Scan for the cell matching the given text and deliver its (X, Y) coordinate at center. 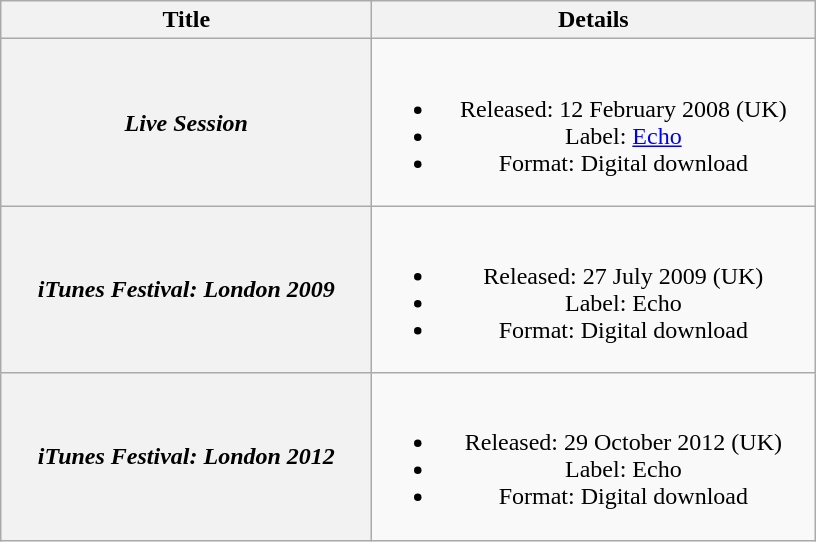
iTunes Festival: London 2009 (186, 290)
Live Session (186, 122)
Released: 12 February 2008 (UK)Label: EchoFormat: Digital download (594, 122)
Released: 29 October 2012 (UK)Label: EchoFormat: Digital download (594, 456)
Released: 27 July 2009 (UK)Label: EchoFormat: Digital download (594, 290)
iTunes Festival: London 2012 (186, 456)
Details (594, 20)
Title (186, 20)
